For the text-containing cell, return its midpoint in [x, y] coordinate format. 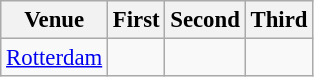
Venue [54, 20]
Rotterdam [54, 58]
Second [205, 20]
Third [279, 20]
First [136, 20]
